Scan for the cell matching the given text and deliver its (x, y) coordinate at center. 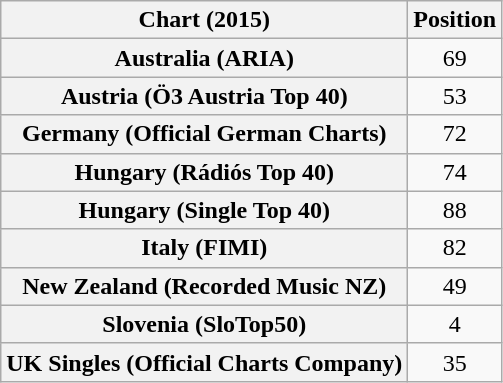
UK Singles (Official Charts Company) (204, 362)
53 (455, 96)
Germany (Official German Charts) (204, 134)
New Zealand (Recorded Music NZ) (204, 286)
72 (455, 134)
Chart (2015) (204, 20)
Austria (Ö3 Austria Top 40) (204, 96)
74 (455, 172)
Hungary (Rádiós Top 40) (204, 172)
Italy (FIMI) (204, 248)
Hungary (Single Top 40) (204, 210)
82 (455, 248)
49 (455, 286)
4 (455, 324)
35 (455, 362)
Position (455, 20)
Slovenia (SloTop50) (204, 324)
69 (455, 58)
88 (455, 210)
Australia (ARIA) (204, 58)
